Output the (X, Y) coordinate of the center of the cell containing the given text.  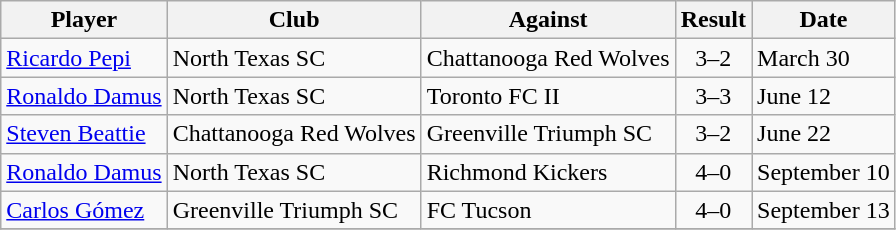
Ricardo Pepi (84, 58)
September 13 (824, 210)
Richmond Kickers (548, 172)
Result (713, 20)
Against (548, 20)
3–3 (713, 96)
March 30 (824, 58)
June 12 (824, 96)
September 10 (824, 172)
Date (824, 20)
Carlos Gómez (84, 210)
Toronto FC II (548, 96)
Club (294, 20)
Player (84, 20)
FC Tucson (548, 210)
Steven Beattie (84, 134)
June 22 (824, 134)
